Determine the [x, y] coordinate at the center of the cell enclosing the given text.  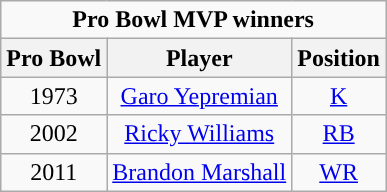
RB [339, 134]
Brandon Marshall [200, 172]
Player [200, 58]
WR [339, 172]
Position [339, 58]
Pro Bowl MVP winners [194, 20]
K [339, 96]
2011 [54, 172]
Ricky Williams [200, 134]
Garo Yepremian [200, 96]
Pro Bowl [54, 58]
2002 [54, 134]
1973 [54, 96]
